Detect which cell encompasses the target text, then output its [x, y] center coordinate. 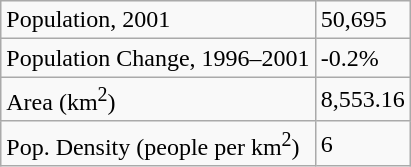
Pop. Density (people per km2) [158, 144]
8,553.16 [362, 100]
-0.2% [362, 58]
Area (km2) [158, 100]
Population Change, 1996–2001 [158, 58]
6 [362, 144]
Population, 2001 [158, 20]
50,695 [362, 20]
